Determine the [X, Y] coordinate at the center of the cell enclosing the given text.  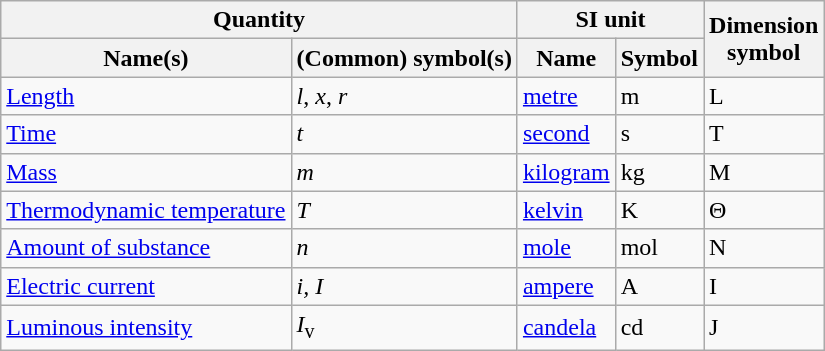
L [764, 96]
I [764, 286]
Length [146, 96]
ampere [566, 286]
kg [659, 172]
Θ [764, 210]
t [404, 134]
A [659, 286]
N [764, 248]
i, I [404, 286]
candela [566, 327]
Iv [404, 327]
mol [659, 248]
l, x, r [404, 96]
n [404, 248]
Mass [146, 172]
SI unit [610, 20]
K [659, 210]
J [764, 327]
M [764, 172]
kilogram [566, 172]
second [566, 134]
Name(s) [146, 58]
Name [566, 58]
Amount of substance [146, 248]
Luminous intensity [146, 327]
cd [659, 327]
Time [146, 134]
Symbol [659, 58]
Thermodynamic temperature [146, 210]
s [659, 134]
(Common) symbol(s) [404, 58]
mole [566, 248]
Dimensionsymbol [764, 39]
Quantity [260, 20]
kelvin [566, 210]
Electric current [146, 286]
metre [566, 96]
